Determine the (x, y) coordinate at the center of the cell enclosing the given text.  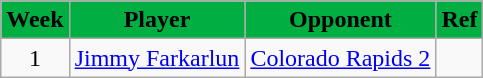
Jimmy Farkarlun (157, 58)
1 (35, 58)
Colorado Rapids 2 (340, 58)
Player (157, 20)
Week (35, 20)
Opponent (340, 20)
Ref (460, 20)
